Capture the cell that displays the provided text and extract its [x, y] central coordinate. 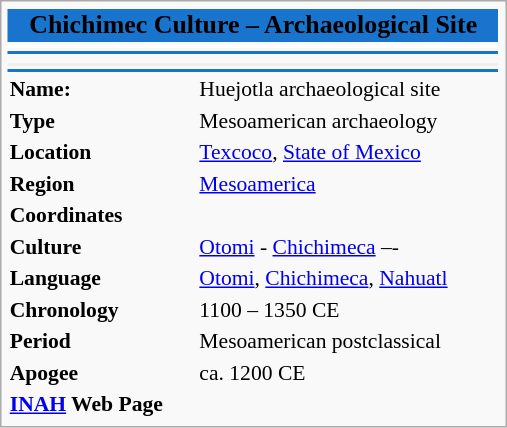
Culture [102, 246]
Chronology [102, 309]
Type [102, 120]
INAH Web Page [102, 404]
Region [102, 183]
Mesoamerica [348, 183]
Chichimec Culture – Archaeological Site [253, 26]
Texcoco, State of Mexico [348, 152]
Language [102, 278]
1100 – 1350 CE [348, 309]
Name: [102, 89]
Otomi, Chichimeca, Nahuatl [348, 278]
Location [102, 152]
Mesoamerican archaeology [348, 120]
ca. 1200 CE [348, 372]
Period [102, 341]
Apogee [102, 372]
Otomi - Chichimeca –- [348, 246]
Coordinates [102, 215]
Mesoamerican postclassical [348, 341]
Huejotla archaeological site [348, 89]
